Provide the (X, Y) coordinate of the cell's center where the given text is located.  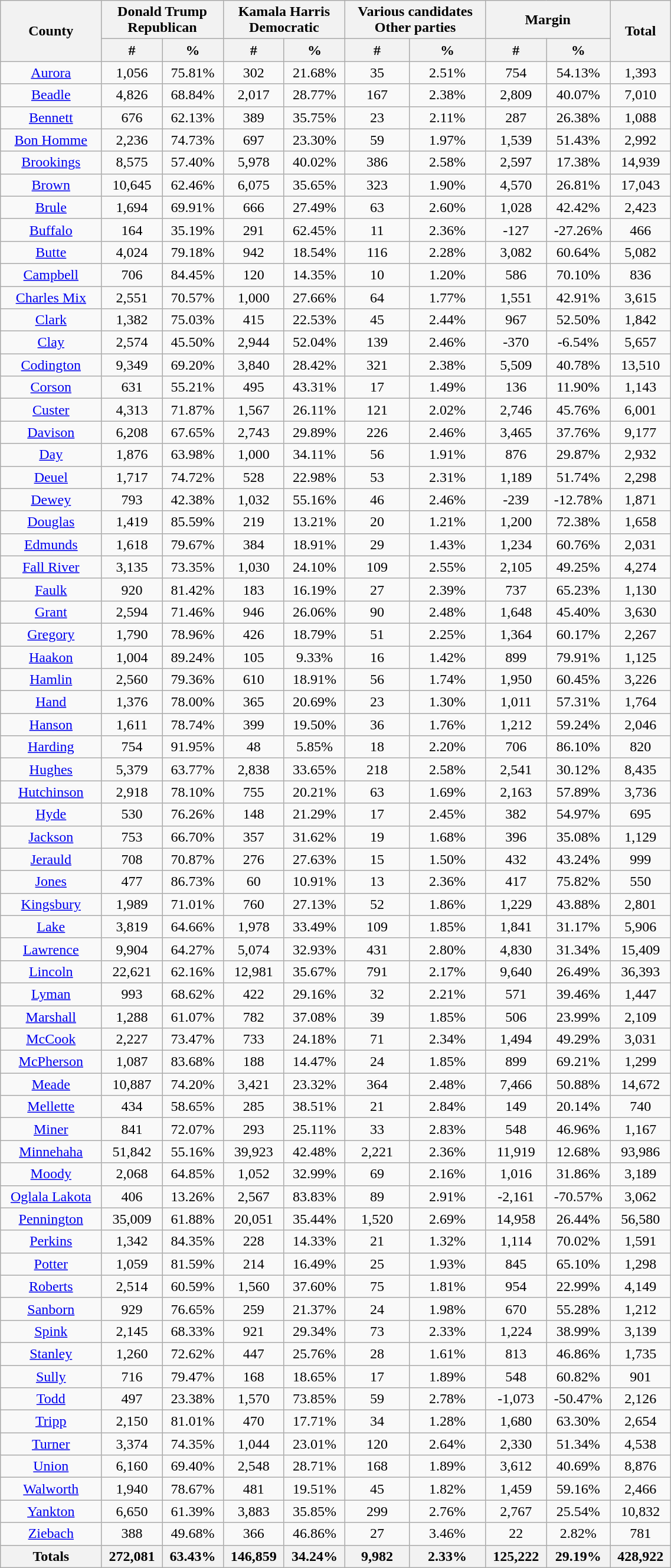
Grant (51, 612)
4,024 (132, 252)
8,575 (132, 162)
929 (132, 1309)
4,830 (516, 949)
1,567 (254, 410)
293 (254, 1129)
676 (132, 118)
29.19% (578, 1556)
57.31% (578, 702)
71.87% (192, 410)
2,150 (132, 1422)
302 (254, 73)
Total (641, 31)
Jerauld (51, 859)
9,177 (641, 432)
31.86% (578, 1174)
14,939 (641, 162)
60.82% (578, 1377)
1,044 (254, 1444)
1.21% (447, 522)
Union (51, 1466)
62.45% (314, 230)
1,298 (641, 1264)
81.59% (192, 1264)
16 (378, 657)
1,382 (132, 320)
54.97% (578, 814)
Kamala HarrisDemocratic (284, 20)
10,887 (132, 1084)
Yankton (51, 1511)
35,009 (132, 1219)
3,840 (254, 365)
52.50% (578, 320)
65.23% (578, 589)
36 (378, 725)
2,126 (641, 1399)
39,923 (254, 1152)
Butte (51, 252)
1.98% (447, 1309)
388 (132, 1534)
389 (254, 118)
1,288 (132, 1016)
737 (516, 589)
Stanley (51, 1354)
716 (132, 1377)
610 (254, 680)
2,298 (641, 477)
2.64% (447, 1444)
20,051 (254, 1219)
9,982 (378, 1556)
McPherson (51, 1062)
Day (51, 455)
69.21% (578, 1062)
55.21% (192, 387)
Hand (51, 702)
Spink (51, 1331)
Lake (51, 927)
2,594 (132, 612)
51.34% (578, 1444)
79.67% (192, 545)
2.25% (447, 634)
35.08% (578, 837)
1,004 (132, 657)
1,032 (254, 500)
3,082 (516, 252)
Minnehaha (51, 1152)
-127 (516, 230)
1,494 (516, 1039)
Charles Mix (51, 297)
841 (132, 1129)
1.49% (447, 387)
272,081 (132, 1556)
366 (254, 1534)
56,580 (641, 1219)
2.45% (447, 814)
32.99% (314, 1174)
2,743 (254, 432)
8,876 (641, 1466)
83.83% (314, 1197)
428,922 (641, 1556)
417 (516, 882)
1.81% (447, 1286)
2,227 (132, 1039)
69 (378, 1174)
34 (378, 1422)
3,226 (641, 680)
5,978 (254, 162)
10.91% (314, 882)
40.78% (578, 365)
1,950 (516, 680)
4,149 (641, 1286)
23.01% (314, 1444)
14,958 (516, 1219)
2,809 (516, 95)
1,618 (132, 545)
-239 (516, 500)
46 (378, 500)
75 (378, 1286)
24.10% (314, 567)
2.91% (447, 1197)
Clark (51, 320)
73.47% (192, 1039)
70.10% (578, 275)
48 (254, 747)
78.96% (192, 634)
58.65% (192, 1107)
740 (641, 1107)
24.18% (314, 1039)
33 (378, 1129)
Hyde (51, 814)
40.07% (578, 95)
-70.57% (578, 1197)
43.24% (578, 859)
43.31% (314, 387)
37.08% (314, 1016)
4,313 (132, 410)
426 (254, 634)
1,189 (516, 477)
4,826 (132, 95)
Potter (51, 1264)
1,447 (641, 994)
1,016 (516, 1174)
64.66% (192, 927)
27.63% (314, 859)
31.62% (314, 837)
35.67% (314, 972)
1,028 (516, 207)
2,423 (641, 207)
116 (378, 252)
72.07% (192, 1129)
69.20% (192, 365)
49.68% (192, 1534)
2,236 (132, 140)
63.30% (578, 1422)
16.49% (314, 1264)
23.30% (314, 140)
49.29% (578, 1039)
51.43% (578, 140)
51.74% (578, 477)
4,538 (641, 1444)
28 (378, 1354)
45.76% (578, 410)
1,200 (516, 522)
3,612 (516, 1466)
68.84% (192, 95)
2.78% (447, 1399)
71.01% (192, 904)
6,001 (641, 410)
434 (132, 1107)
19 (378, 837)
183 (254, 589)
1.91% (447, 455)
Pennington (51, 1219)
415 (254, 320)
21.29% (314, 814)
32 (378, 994)
71.46% (192, 612)
Tripp (51, 1422)
42.48% (314, 1152)
2,574 (132, 343)
29.87% (578, 455)
993 (132, 994)
2,068 (132, 1174)
90 (378, 612)
1.20% (447, 275)
1.97% (447, 140)
6,075 (254, 185)
167 (378, 95)
60 (254, 882)
845 (516, 1264)
1,978 (254, 927)
1,871 (641, 500)
62.13% (192, 118)
364 (378, 1084)
1,364 (516, 634)
75.82% (578, 882)
782 (254, 1016)
38.51% (314, 1107)
2.80% (447, 949)
35.44% (314, 1219)
25.54% (578, 1511)
Faulk (51, 589)
299 (378, 1511)
708 (132, 859)
1,167 (641, 1129)
68.62% (192, 994)
1,376 (132, 702)
52 (378, 904)
-6.54% (578, 343)
Miner (51, 1129)
1,876 (132, 455)
920 (132, 589)
59.24% (578, 725)
35.85% (314, 1511)
1.93% (447, 1264)
396 (516, 837)
60.76% (578, 545)
Totals (51, 1556)
14.47% (314, 1062)
-12.78% (578, 500)
121 (378, 410)
760 (254, 904)
3,736 (641, 792)
23.38% (192, 1399)
78.10% (192, 792)
17.71% (314, 1422)
76.26% (192, 814)
31.34% (578, 949)
1,342 (132, 1241)
1,052 (254, 1174)
228 (254, 1241)
1,011 (516, 702)
755 (254, 792)
65.10% (578, 1264)
6,650 (132, 1511)
1,591 (641, 1241)
74.73% (192, 140)
259 (254, 1309)
18.65% (314, 1377)
68.33% (192, 1331)
1,299 (641, 1062)
139 (378, 343)
26.06% (314, 612)
62.46% (192, 185)
27.49% (314, 207)
73 (378, 1331)
1,125 (641, 657)
1,088 (641, 118)
11,919 (516, 1152)
1,087 (132, 1062)
1,717 (132, 477)
84.35% (192, 1241)
60.17% (578, 634)
County (51, 31)
149 (516, 1107)
2,548 (254, 1466)
39.46% (578, 994)
631 (132, 387)
81.42% (192, 589)
1,551 (516, 297)
54.13% (578, 73)
Ziebach (51, 1534)
14.33% (314, 1241)
-1,073 (516, 1399)
481 (254, 1489)
22.53% (314, 320)
1,520 (378, 1219)
1,129 (641, 837)
876 (516, 455)
37.60% (314, 1286)
Brown (51, 185)
Hamlin (51, 680)
91.95% (192, 747)
1,260 (132, 1354)
74.20% (192, 1084)
64.85% (192, 1174)
15,409 (641, 949)
Custer (51, 410)
2,017 (254, 95)
73.35% (192, 567)
2,932 (641, 455)
2.76% (447, 1511)
71 (378, 1039)
Roberts (51, 1286)
287 (516, 118)
1,694 (132, 207)
Donald TrumpRepublican (162, 20)
7,466 (516, 1084)
466 (641, 230)
1.90% (447, 185)
8,435 (641, 770)
67.65% (192, 432)
38.99% (578, 1331)
10,645 (132, 185)
1,130 (641, 589)
1,143 (641, 387)
Marshall (51, 1016)
276 (254, 859)
Douglas (51, 522)
Bennett (51, 118)
11 (378, 230)
Jones (51, 882)
79.47% (192, 1377)
4,274 (641, 567)
81.01% (192, 1422)
1.30% (447, 702)
791 (378, 972)
2.44% (447, 320)
2,466 (641, 1489)
2,046 (641, 725)
3,615 (641, 297)
3,139 (641, 1331)
386 (378, 162)
2,597 (516, 162)
40.02% (314, 162)
70.02% (578, 1241)
528 (254, 477)
2,267 (641, 634)
2,145 (132, 1331)
83.68% (192, 1062)
942 (254, 252)
105 (254, 657)
1,570 (254, 1399)
793 (132, 500)
3,883 (254, 1511)
3.46% (447, 1534)
26.81% (578, 185)
Sanborn (51, 1309)
1,229 (516, 904)
26.49% (578, 972)
2,541 (516, 770)
11.90% (578, 387)
954 (516, 1286)
1,114 (516, 1241)
3,062 (641, 1197)
22,621 (132, 972)
Mellette (51, 1107)
422 (254, 994)
25 (378, 1264)
57.40% (192, 162)
63.43% (192, 1556)
70.87% (192, 859)
571 (516, 994)
2.20% (447, 747)
148 (254, 814)
5,509 (516, 365)
89 (378, 1197)
5,657 (641, 343)
Dewey (51, 500)
3,135 (132, 567)
226 (378, 432)
3,189 (641, 1174)
2.16% (447, 1174)
9,349 (132, 365)
29 (378, 545)
2,105 (516, 567)
382 (516, 814)
2,918 (132, 792)
6,160 (132, 1466)
146,859 (254, 1556)
2.31% (447, 477)
Codington (51, 365)
495 (254, 387)
3,421 (254, 1084)
2.60% (447, 207)
2,031 (641, 545)
37.76% (578, 432)
35.19% (192, 230)
670 (516, 1309)
60.64% (578, 252)
1.50% (447, 859)
1,419 (132, 522)
9,640 (516, 972)
3,465 (516, 432)
25.11% (314, 1129)
406 (132, 1197)
285 (254, 1107)
70.57% (192, 297)
291 (254, 230)
447 (254, 1354)
Brookings (51, 162)
1,459 (516, 1489)
7,010 (641, 95)
901 (641, 1377)
2,330 (516, 1444)
40.69% (578, 1466)
1.74% (447, 680)
34.11% (314, 455)
2,221 (378, 1152)
1,658 (641, 522)
Lincoln (51, 972)
2,767 (516, 1511)
45.50% (192, 343)
Kingsbury (51, 904)
1.69% (447, 792)
Hughes (51, 770)
13.21% (314, 522)
921 (254, 1331)
89.24% (192, 657)
2.82% (578, 1534)
45.40% (578, 612)
1,059 (132, 1264)
384 (254, 545)
3,630 (641, 612)
219 (254, 522)
35.65% (314, 185)
2.17% (447, 972)
27.66% (314, 297)
3,031 (641, 1039)
2,992 (641, 140)
470 (254, 1422)
2.02% (447, 410)
477 (132, 882)
2,567 (254, 1197)
57.89% (578, 792)
17,043 (641, 185)
18 (378, 747)
2.34% (447, 1039)
Davison (51, 432)
22.98% (314, 477)
1,648 (516, 612)
2,654 (641, 1422)
497 (132, 1399)
53 (378, 477)
136 (516, 387)
1.42% (447, 657)
18.54% (314, 252)
1.76% (447, 725)
2,551 (132, 297)
1,393 (641, 73)
12,981 (254, 972)
20.14% (578, 1107)
-27.26% (578, 230)
Brule (51, 207)
2.83% (447, 1129)
Harding (51, 747)
75.03% (192, 320)
Bon Homme (51, 140)
1.86% (447, 904)
Various candidatesOther parties (415, 20)
20.69% (314, 702)
1.77% (447, 297)
-50.47% (578, 1399)
967 (516, 320)
93,986 (641, 1152)
61.07% (192, 1016)
15 (378, 859)
17.38% (578, 162)
2,838 (254, 770)
75.81% (192, 73)
42.42% (578, 207)
1,539 (516, 140)
Perkins (51, 1241)
51 (378, 634)
26.11% (314, 410)
18.79% (314, 634)
753 (132, 837)
Campbell (51, 275)
1,764 (641, 702)
32.93% (314, 949)
2,944 (254, 343)
72.38% (578, 522)
27.13% (314, 904)
25.76% (314, 1354)
26.38% (578, 118)
13,510 (641, 365)
29.16% (314, 994)
22.99% (578, 1286)
12.68% (578, 1152)
164 (132, 230)
946 (254, 612)
42.38% (192, 500)
1,940 (132, 1489)
79.91% (578, 657)
20 (378, 522)
55.28% (578, 1309)
84.45% (192, 275)
39 (378, 1016)
Moody (51, 1174)
820 (641, 747)
52.04% (314, 343)
51,842 (132, 1152)
2,109 (641, 1016)
33.65% (314, 770)
1,611 (132, 725)
Lawrence (51, 949)
Aurora (51, 73)
2,746 (516, 410)
78.67% (192, 1489)
86.10% (578, 747)
McCook (51, 1039)
Gregory (51, 634)
85.59% (192, 522)
2.21% (447, 994)
586 (516, 275)
2.51% (447, 73)
35 (378, 73)
64 (378, 297)
214 (254, 1264)
-370 (516, 343)
23.99% (578, 1016)
Lyman (51, 994)
50.88% (578, 1084)
733 (254, 1039)
31.17% (578, 927)
1.28% (447, 1422)
26.44% (578, 1219)
Todd (51, 1399)
125,222 (516, 1556)
60.59% (192, 1286)
2.39% (447, 589)
2.28% (447, 252)
Clay (51, 343)
Walworth (51, 1489)
1,680 (516, 1422)
321 (378, 365)
9,904 (132, 949)
76.65% (192, 1309)
2.69% (447, 1219)
63.77% (192, 770)
399 (254, 725)
14.35% (314, 275)
Haakon (51, 657)
431 (378, 949)
33.49% (314, 927)
29.34% (314, 1331)
63.98% (192, 455)
9.33% (314, 657)
Deuel (51, 477)
Turner (51, 1444)
Beadle (51, 95)
1.68% (447, 837)
2,801 (641, 904)
73.85% (314, 1399)
61.39% (192, 1511)
20.21% (314, 792)
218 (378, 770)
666 (254, 207)
2.55% (447, 567)
23.32% (314, 1084)
506 (516, 1016)
21.68% (314, 73)
5.85% (314, 747)
-2,161 (516, 1197)
Meade (51, 1084)
1,224 (516, 1331)
530 (132, 814)
2.84% (447, 1107)
5,074 (254, 949)
13 (378, 882)
1,989 (132, 904)
10,832 (641, 1511)
323 (378, 185)
43.88% (578, 904)
42.91% (578, 297)
64.27% (192, 949)
1,842 (641, 320)
697 (254, 140)
59.16% (578, 1489)
3,374 (132, 1444)
36,393 (641, 972)
10 (378, 275)
836 (641, 275)
35.75% (314, 118)
5,906 (641, 927)
432 (516, 859)
62.16% (192, 972)
3,819 (132, 927)
28.42% (314, 365)
Corson (51, 387)
813 (516, 1354)
69.91% (192, 207)
4,570 (516, 185)
Hanson (51, 725)
1.32% (447, 1241)
Jackson (51, 837)
Hutchinson (51, 792)
Sully (51, 1377)
14,672 (641, 1084)
1,790 (132, 634)
21.37% (314, 1309)
74.72% (192, 477)
16.19% (314, 589)
Buffalo (51, 230)
Margin (548, 20)
49.25% (578, 567)
1.43% (447, 545)
2,514 (132, 1286)
Edmunds (51, 545)
Oglala Lakota (51, 1197)
6,208 (132, 432)
1,560 (254, 1286)
19.50% (314, 725)
79.18% (192, 252)
86.73% (192, 882)
30.12% (578, 770)
22 (516, 1534)
61.88% (192, 1219)
365 (254, 702)
78.74% (192, 725)
69.40% (192, 1466)
60.45% (578, 680)
19.51% (314, 1489)
2,560 (132, 680)
781 (641, 1534)
46.96% (578, 1129)
72.62% (192, 1354)
79.36% (192, 680)
1,234 (516, 545)
28.71% (314, 1466)
5,082 (641, 252)
74.35% (192, 1444)
1,841 (516, 927)
28.77% (314, 95)
1,030 (254, 567)
1,735 (641, 1354)
1.61% (447, 1354)
29.89% (314, 432)
357 (254, 837)
695 (641, 814)
1.82% (447, 1489)
34.24% (314, 1556)
1,056 (132, 73)
999 (641, 859)
2.11% (447, 118)
78.00% (192, 702)
Fall River (51, 567)
66.70% (192, 837)
550 (641, 882)
5,379 (132, 770)
13.26% (192, 1197)
2,163 (516, 792)
188 (254, 1062)
